For the text-containing cell, return its midpoint in [X, Y] coordinate format. 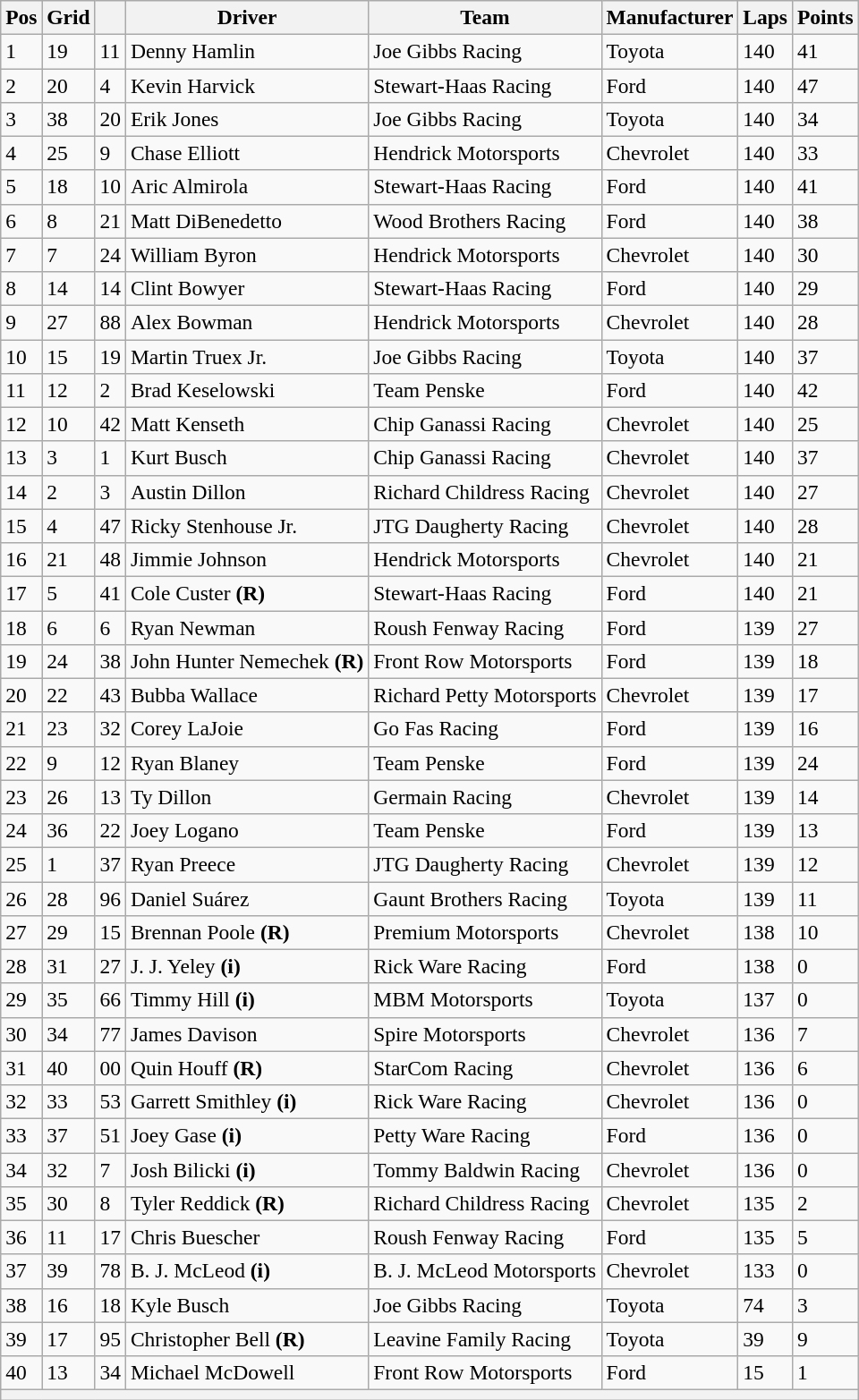
96 [110, 898]
Austin Dillon [247, 492]
Ryan Newman [247, 627]
66 [110, 1000]
Premium Motorsports [485, 932]
Aric Almirola [247, 187]
Chris Buescher [247, 1237]
Kevin Harvick [247, 85]
William Byron [247, 255]
Chase Elliott [247, 153]
Brad Keselowski [247, 390]
Martin Truex Jr. [247, 356]
John Hunter Nemechek (R) [247, 661]
Ryan Blaney [247, 763]
Alex Bowman [247, 322]
43 [110, 695]
Grid [68, 17]
Quin Houff (R) [247, 1068]
Josh Bilicki (i) [247, 1169]
Driver [247, 17]
Gaunt Brothers Racing [485, 898]
137 [766, 1000]
53 [110, 1101]
Ryan Preece [247, 864]
Matt Kenseth [247, 424]
95 [110, 1339]
Laps [766, 17]
Petty Ware Racing [485, 1135]
B. J. McLeod (i) [247, 1271]
MBM Motorsports [485, 1000]
B. J. McLeod Motorsports [485, 1271]
Timmy Hill (i) [247, 1000]
Joey Gase (i) [247, 1135]
78 [110, 1271]
Kyle Busch [247, 1305]
Denny Hamlin [247, 51]
Brennan Poole (R) [247, 932]
Pos [21, 17]
00 [110, 1068]
Clint Bowyer [247, 288]
StarCom Racing [485, 1068]
51 [110, 1135]
Kurt Busch [247, 458]
Ty Dillon [247, 797]
Matt DiBenedetto [247, 221]
Germain Racing [485, 797]
88 [110, 322]
Team [485, 17]
Leavine Family Racing [485, 1339]
Daniel Suárez [247, 898]
Ricky Stenhouse Jr. [247, 526]
Richard Petty Motorsports [485, 695]
Go Fas Racing [485, 729]
Christopher Bell (R) [247, 1339]
Corey LaJoie [247, 729]
133 [766, 1271]
Garrett Smithley (i) [247, 1101]
Points [825, 17]
Manufacturer [669, 17]
Tommy Baldwin Racing [485, 1169]
77 [110, 1034]
Wood Brothers Racing [485, 221]
Cole Custer (R) [247, 593]
Bubba Wallace [247, 695]
Jimmie Johnson [247, 559]
James Davison [247, 1034]
Spire Motorsports [485, 1034]
Michael McDowell [247, 1372]
74 [766, 1305]
Tyler Reddick (R) [247, 1203]
Joey Logano [247, 830]
J. J. Yeley (i) [247, 966]
Erik Jones [247, 119]
48 [110, 559]
